Search for the cell housing the specified text and yield its (x, y) center coordinate. 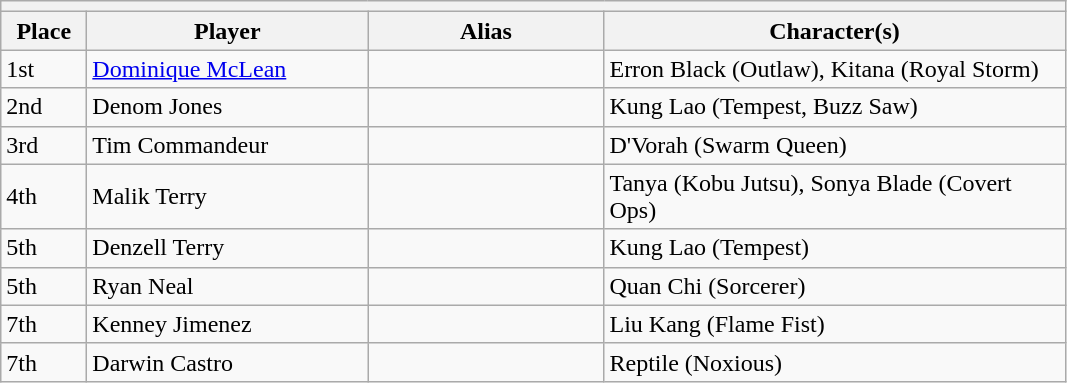
4th (44, 196)
Alias (486, 31)
Kung Lao (Tempest, Buzz Saw) (834, 107)
Malik Terry (228, 196)
Kenney Jimenez (228, 324)
1st (44, 69)
3rd (44, 145)
Ryan Neal (228, 286)
Kung Lao (Tempest) (834, 248)
Denom Jones (228, 107)
Denzell Terry (228, 248)
Quan Chi (Sorcerer) (834, 286)
Erron Black (Outlaw), Kitana (Royal Storm) (834, 69)
Place (44, 31)
Character(s) (834, 31)
2nd (44, 107)
Liu Kang (Flame Fist) (834, 324)
Reptile (Noxious) (834, 362)
Dominique McLean (228, 69)
Darwin Castro (228, 362)
Tanya (Kobu Jutsu), Sonya Blade (Covert Ops) (834, 196)
D'Vorah (Swarm Queen) (834, 145)
Player (228, 31)
Tim Commandeur (228, 145)
